Scan for the cell matching the given text and deliver its (x, y) coordinate at center. 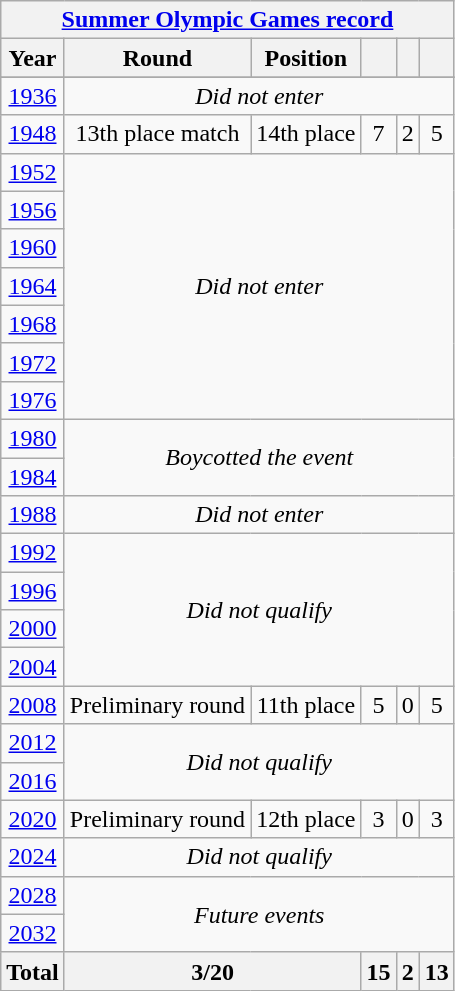
14th place (306, 134)
1996 (33, 591)
11th place (306, 705)
1988 (33, 515)
Year (33, 58)
1956 (33, 210)
1948 (33, 134)
2032 (33, 933)
1964 (33, 286)
1992 (33, 553)
2004 (33, 667)
Position (306, 58)
1980 (33, 438)
Round (157, 58)
3/20 (212, 971)
2020 (33, 819)
2000 (33, 629)
1972 (33, 362)
Boycotted the event (259, 457)
7 (378, 134)
1976 (33, 400)
1984 (33, 477)
2024 (33, 857)
1960 (33, 248)
2028 (33, 895)
1968 (33, 324)
1952 (33, 172)
Summer Olympic Games record (228, 20)
2008 (33, 705)
Future events (259, 914)
1936 (33, 96)
15 (378, 971)
Total (33, 971)
2016 (33, 781)
12th place (306, 819)
2012 (33, 743)
13 (436, 971)
13th place match (157, 134)
